Pinpoint the cell where the given text exists, returning its [x, y] midpoint coordinate. 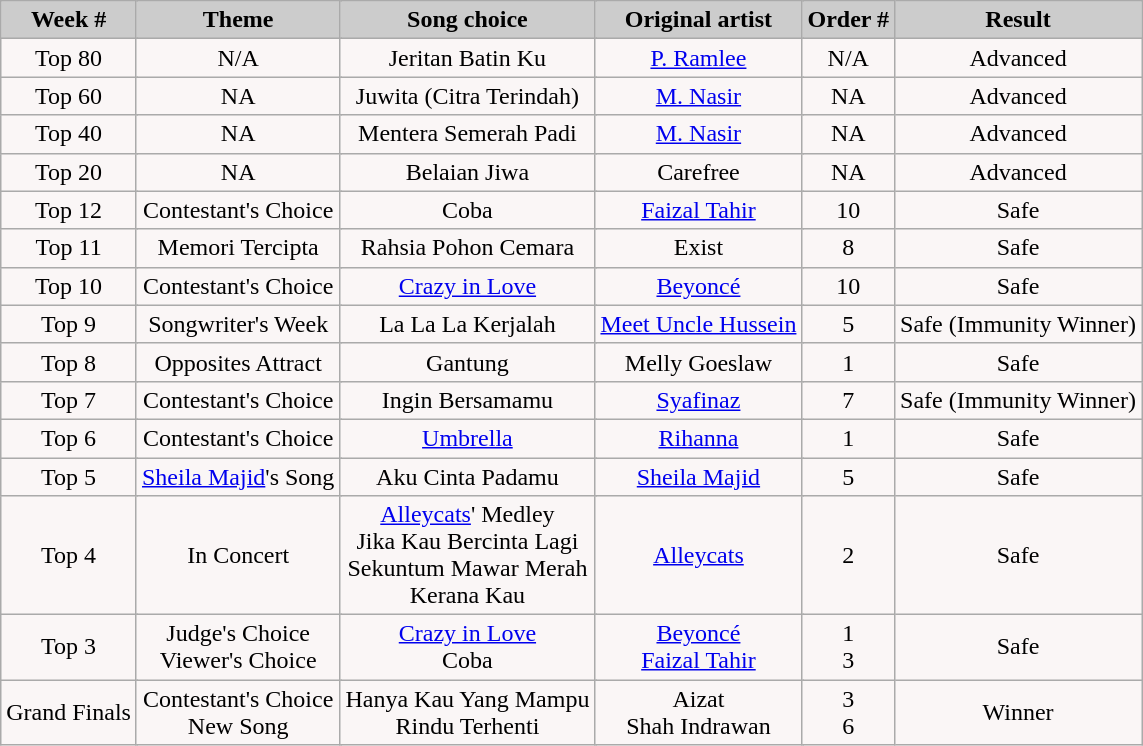
Carefree [698, 172]
Top 9 [69, 324]
Top 6 [69, 438]
Song choice [468, 20]
Judge's ChoiceViewer's Choice [238, 648]
Aku Cinta Padamu [468, 477]
Coba [468, 210]
Contestant's Choice New Song [238, 712]
Top 10 [69, 286]
Hanya Kau Yang MampuRindu Terhenti [468, 712]
Original artist [698, 20]
Alleycats' MedleyJika Kau Bercinta LagiSekuntum Mawar MerahKerana Kau [468, 556]
AizatShah Indrawan [698, 712]
Top 3 [69, 648]
8 [848, 248]
Faizal Tahir [698, 210]
Top 8 [69, 362]
Top 7 [69, 400]
Jeritan Batin Ku [468, 58]
Meet Uncle Hussein [698, 324]
Top 80 [69, 58]
Winner [1018, 712]
Sheila Majid's Song [238, 477]
Top 40 [69, 134]
Alleycats [698, 556]
Rihanna [698, 438]
Sheila Majid [698, 477]
Syafinaz [698, 400]
13 [848, 648]
Week # [69, 20]
2 [848, 556]
Exist [698, 248]
Top 5 [69, 477]
7 [848, 400]
Juwita (Citra Terindah) [468, 96]
Top 12 [69, 210]
Songwriter's Week [238, 324]
Gantung [468, 362]
Top 20 [69, 172]
Opposites Attract [238, 362]
In Concert [238, 556]
Beyoncé [698, 286]
Melly Goeslaw [698, 362]
Grand Finals [69, 712]
Crazy in LoveCoba [468, 648]
Belaian Jiwa [468, 172]
Memori Tercipta [238, 248]
Theme [238, 20]
Top 60 [69, 96]
Top 4 [69, 556]
Top 11 [69, 248]
Rahsia Pohon Cemara [468, 248]
Crazy in Love [468, 286]
P. Ramlee [698, 58]
La La La Kerjalah [468, 324]
Result [1018, 20]
Mentera Semerah Padi [468, 134]
36 [848, 712]
Beyoncé Faizal Tahir [698, 648]
Umbrella [468, 438]
Ingin Bersamamu [468, 400]
Order # [848, 20]
